From the cell containing the given text, extract its center point as [X, Y] coordinate. 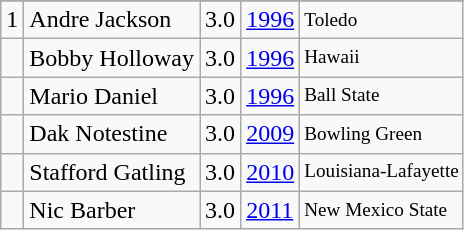
Hawaii [382, 58]
Bobby Holloway [112, 58]
Toledo [382, 20]
Andre Jackson [112, 20]
1 [12, 20]
Bowling Green [382, 134]
Stafford Gatling [112, 172]
New Mexico State [382, 210]
2011 [270, 210]
Nic Barber [112, 210]
2009 [270, 134]
Louisiana-Lafayette [382, 172]
Dak Notestine [112, 134]
2010 [270, 172]
Mario Daniel [112, 96]
Ball State [382, 96]
